Determine the (X, Y) coordinate at the center of the cell enclosing the given text.  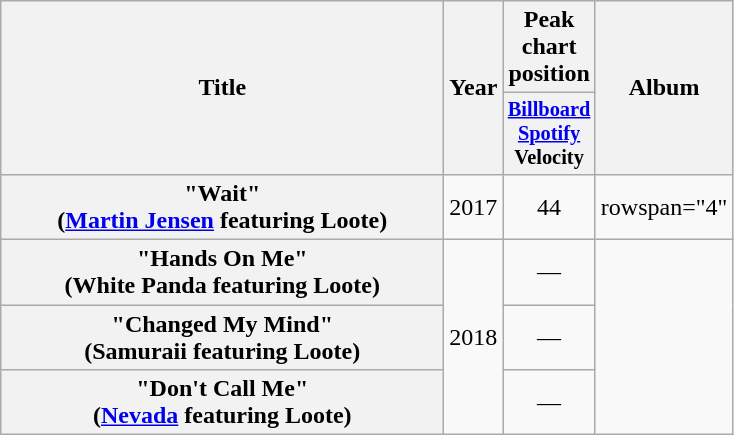
Title (222, 88)
2017 (474, 206)
rowspan="4" (664, 206)
2018 (474, 338)
Peak chart position (549, 47)
Year (474, 88)
"Don't Call Me"(Nevada featuring Loote) (222, 402)
44 (549, 206)
"Hands On Me"(White Panda featuring Loote) (222, 272)
Billboard Spotify Velocity (549, 134)
"Wait"(Martin Jensen featuring Loote) (222, 206)
"Changed My Mind"(Samuraii featuring Loote) (222, 338)
Album (664, 88)
